Scan for the cell matching the given text and deliver its (X, Y) coordinate at center. 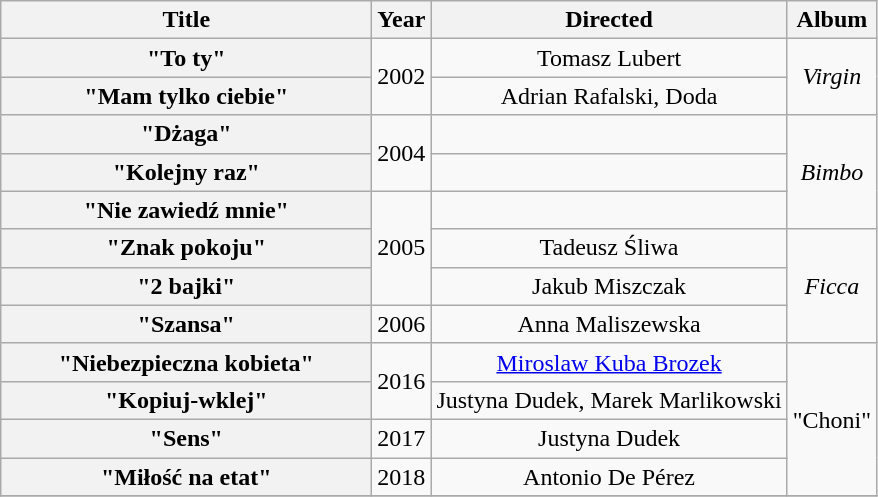
"Choni" (832, 419)
2004 (402, 153)
Bimbo (832, 172)
Title (186, 20)
"Niebezpieczna kobieta" (186, 362)
"To ty" (186, 58)
2006 (402, 324)
"Sens" (186, 438)
Anna Maliszewska (609, 324)
2018 (402, 477)
Tomasz Lubert (609, 58)
Antonio De Pérez (609, 477)
Miroslaw Kuba Brozek (609, 362)
Justyna Dudek (609, 438)
Tadeusz Śliwa (609, 248)
2002 (402, 77)
"Mam tylko ciebie" (186, 96)
Ficca (832, 286)
"Dżaga" (186, 134)
Jakub Miszczak (609, 286)
"Kolejny raz" (186, 172)
"Znak pokoju" (186, 248)
"Szansa" (186, 324)
Year (402, 20)
"Miłość na etat" (186, 477)
Album (832, 20)
Virgin (832, 77)
Adrian Rafalski, Doda (609, 96)
"Nie zawiedź mnie" (186, 210)
Directed (609, 20)
"Kopiuj-wklej" (186, 400)
2016 (402, 381)
Justyna Dudek, Marek Marlikowski (609, 400)
2017 (402, 438)
"2 bajki" (186, 286)
2005 (402, 248)
